Identify which cell holds the provided text, then report its (x, y) central coordinate. 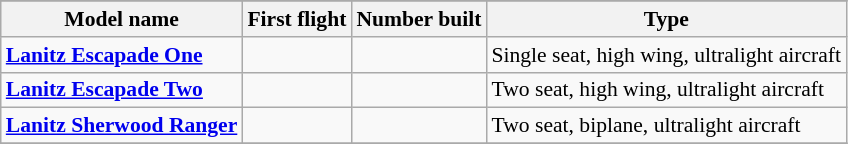
Model name (122, 19)
Two seat, biplane, ultralight aircraft (666, 126)
Number built (418, 19)
Lanitz Escapade Two (122, 90)
First flight (296, 19)
Type (666, 19)
Lanitz Sherwood Ranger (122, 126)
Single seat, high wing, ultralight aircraft (666, 55)
Two seat, high wing, ultralight aircraft (666, 90)
Lanitz Escapade One (122, 55)
